Detect which cell encompasses the target text, then output its (X, Y) center coordinate. 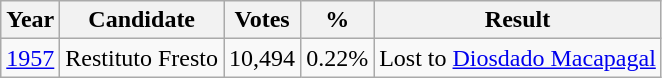
Restituto Fresto (142, 58)
1957 (30, 58)
10,494 (262, 58)
Year (30, 20)
% (338, 20)
0.22% (338, 58)
Lost to Diosdado Macapagal (518, 58)
Result (518, 20)
Votes (262, 20)
Candidate (142, 20)
